Return (X, Y) of the center of cell containing provided text 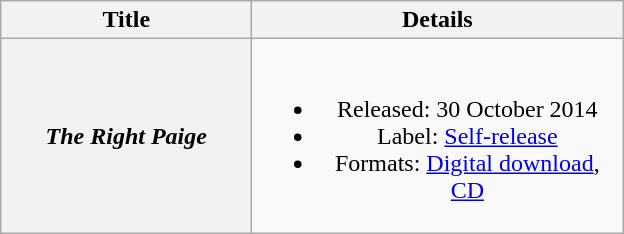
Details (438, 20)
The Right Paige (126, 136)
Released: 30 October 2014Label: Self-releaseFormats: Digital download, CD (438, 136)
Title (126, 20)
